For the text-containing cell, return its midpoint in [x, y] coordinate format. 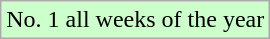
No. 1 all weeks of the year [136, 20]
